Pinpoint the cell where the given text exists, returning its (X, Y) midpoint coordinate. 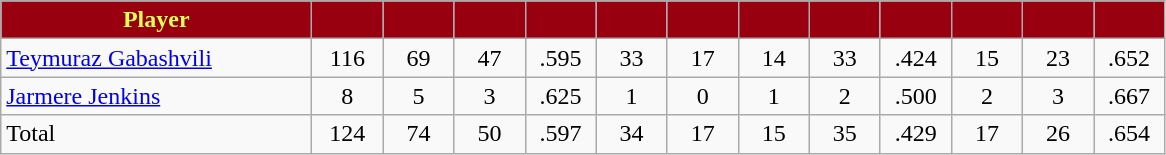
.597 (560, 134)
Player (156, 20)
.500 (916, 96)
0 (702, 96)
Total (156, 134)
116 (348, 58)
.654 (1130, 134)
74 (418, 134)
.595 (560, 58)
26 (1058, 134)
.424 (916, 58)
14 (774, 58)
8 (348, 96)
47 (490, 58)
.652 (1130, 58)
Jarmere Jenkins (156, 96)
.429 (916, 134)
23 (1058, 58)
Teymuraz Gabashvili (156, 58)
35 (844, 134)
.667 (1130, 96)
50 (490, 134)
69 (418, 58)
34 (632, 134)
.625 (560, 96)
124 (348, 134)
5 (418, 96)
